Find where the given text appears and provide that cell's center as (x, y) coordinate. 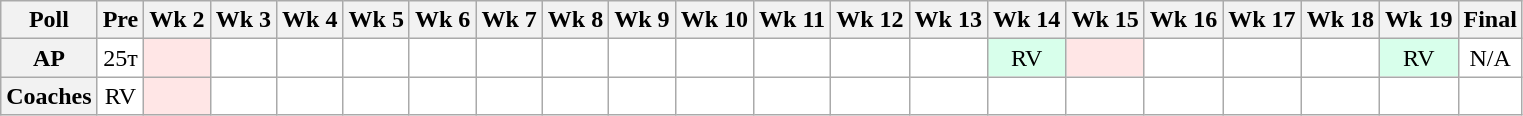
Wk 6 (442, 20)
Poll (49, 20)
Wk 4 (310, 20)
Wk 16 (1183, 20)
Wk 19 (1419, 20)
Wk 11 (792, 20)
Wk 8 (575, 20)
Wk 2 (177, 20)
N/A (1490, 58)
Wk 15 (1105, 20)
Wk 10 (714, 20)
Wk 17 (1262, 20)
Coaches (49, 96)
AP (49, 58)
Wk 13 (948, 20)
Wk 5 (376, 20)
Wk 7 (509, 20)
Wk 9 (642, 20)
Pre (120, 20)
25т (120, 58)
Wk 12 (870, 20)
Final (1490, 20)
Wk 14 (1026, 20)
Wk 18 (1340, 20)
Wk 3 (243, 20)
